Return the [X, Y] coordinate for the center point of the cell that contains the specified text.  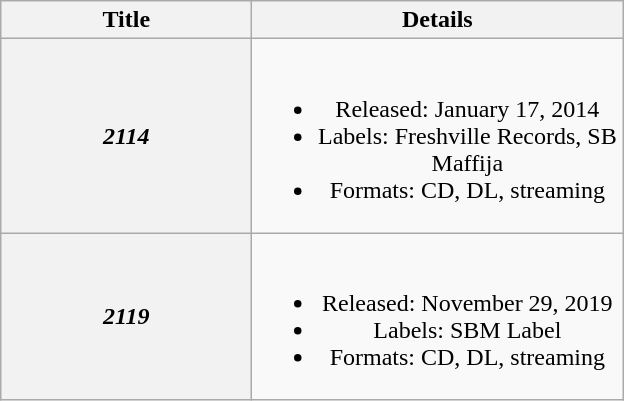
2114 [126, 136]
Details [438, 20]
2119 [126, 316]
Released: January 17, 2014Labels: Freshville Records, SB Maffija Formats: CD, DL, streaming [438, 136]
Released: November 29, 2019Labels: SBM LabelFormats: CD, DL, streaming [438, 316]
Title [126, 20]
